From the cell containing the given text, extract its center point as (x, y) coordinate. 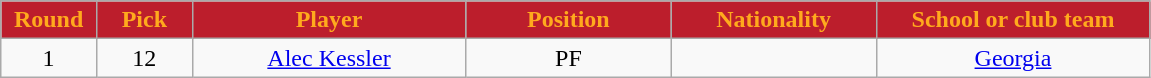
School or club team (1013, 20)
Nationality (774, 20)
Pick (144, 20)
Alec Kessler (329, 58)
12 (144, 58)
Round (49, 20)
Player (329, 20)
Georgia (1013, 58)
Position (568, 20)
PF (568, 58)
1 (49, 58)
